Identify which cell holds the provided text, then report its (X, Y) central coordinate. 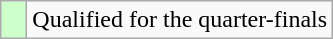
Qualified for the quarter-finals (180, 20)
